For the text-containing cell, return its midpoint in (X, Y) coordinate format. 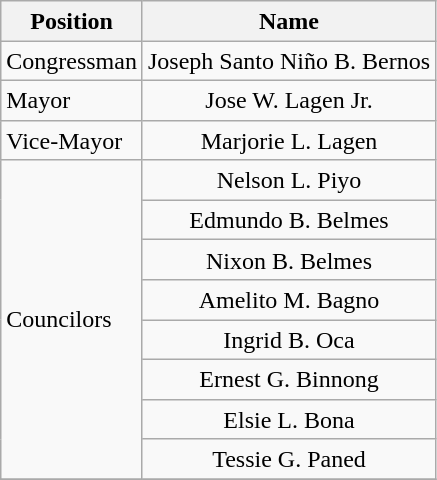
Position (72, 21)
Nixon B. Belmes (288, 260)
Jose W. Lagen Jr. (288, 100)
Mayor (72, 100)
Tessie G. Paned (288, 459)
Name (288, 21)
Ingrid B. Oca (288, 340)
Amelito M. Bagno (288, 300)
Vice-Mayor (72, 140)
Ernest G. Binnong (288, 379)
Elsie L. Bona (288, 419)
Councilors (72, 320)
Joseph Santo Niño B. Bernos (288, 61)
Edmundo B. Belmes (288, 220)
Nelson L. Piyo (288, 180)
Congressman (72, 61)
Marjorie L. Lagen (288, 140)
